Determine the (X, Y) coordinate at the center of the cell enclosing the given text.  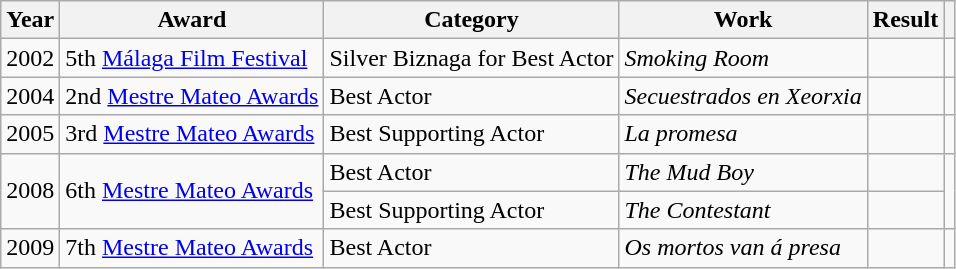
5th Málaga Film Festival (192, 58)
Silver Biznaga for Best Actor (472, 58)
2004 (30, 96)
6th Mestre Mateo Awards (192, 191)
La promesa (743, 134)
Smoking Room (743, 58)
Result (905, 20)
The Contestant (743, 210)
2009 (30, 248)
Award (192, 20)
Work (743, 20)
2005 (30, 134)
2002 (30, 58)
3rd Mestre Mateo Awards (192, 134)
The Mud Boy (743, 172)
2nd Mestre Mateo Awards (192, 96)
2008 (30, 191)
7th Mestre Mateo Awards (192, 248)
Secuestrados en Xeorxia (743, 96)
Os mortos van á presa (743, 248)
Year (30, 20)
Category (472, 20)
